Return the [x, y] coordinate for the center point of the cell that contains the specified text.  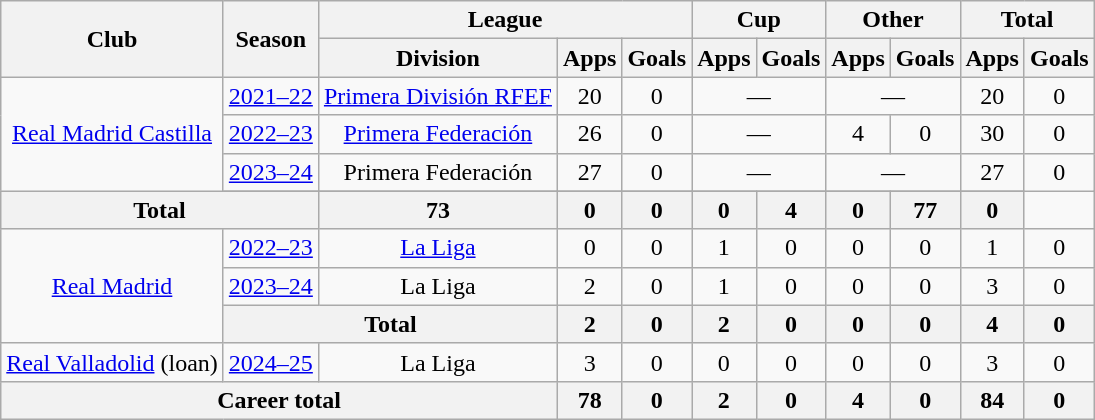
Real Valladolid (loan) [112, 362]
2021–22 [270, 96]
73 [438, 210]
Cup [759, 20]
Season [270, 39]
30 [992, 134]
Real Madrid Castilla [112, 134]
Division [438, 58]
Club [112, 39]
Primera División RFEF [438, 96]
League [504, 20]
Real Madrid [112, 286]
84 [992, 400]
77 [925, 210]
Other [893, 20]
2024–25 [270, 362]
78 [589, 400]
26 [589, 134]
Career total [280, 400]
